Provide the [X, Y] coordinate of the cell's center where the given text is located.  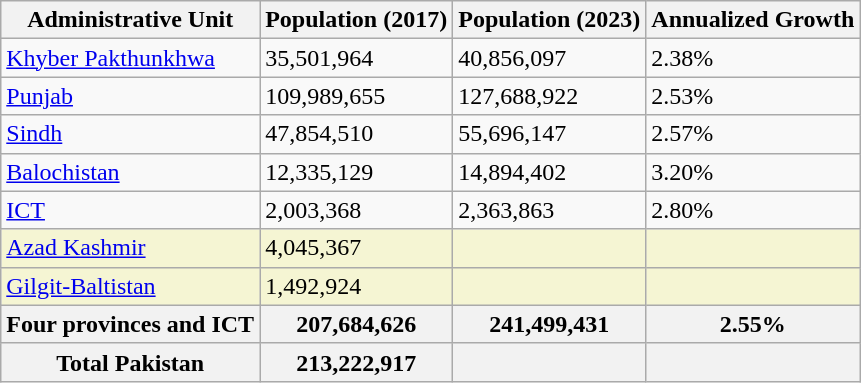
Annualized Growth [753, 20]
14,894,402 [550, 172]
Total Pakistan [130, 362]
Punjab [130, 96]
3.20% [753, 172]
12,335,129 [356, 172]
ICT [130, 210]
109,989,655 [356, 96]
35,501,964 [356, 58]
2,003,368 [356, 210]
2.38% [753, 58]
Population (2023) [550, 20]
127,688,922 [550, 96]
Sindh [130, 134]
Azad Kashmir [130, 248]
2.55% [753, 324]
Gilgit-Baltistan [130, 286]
47,854,510 [356, 134]
Administrative Unit [130, 20]
1,492,924 [356, 286]
Four provinces and ICT [130, 324]
2,363,863 [550, 210]
2.80% [753, 210]
2.53% [753, 96]
4,045,367 [356, 248]
213,222,917 [356, 362]
40,856,097 [550, 58]
55,696,147 [550, 134]
207,684,626 [356, 324]
2.57% [753, 134]
241,499,431 [550, 324]
Balochistan [130, 172]
Khyber Pakthunkhwa [130, 58]
Population (2017) [356, 20]
